Find where the given text appears and provide that cell's center as [x, y] coordinate. 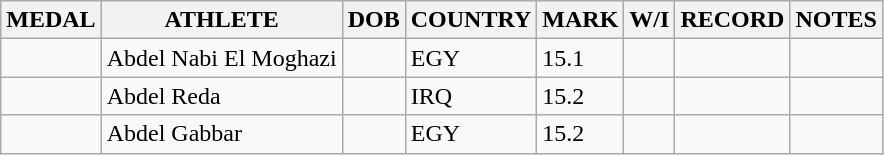
DOB [374, 20]
RECORD [732, 20]
MARK [580, 20]
Abdel Nabi El Moghazi [222, 58]
MEDAL [51, 20]
ATHLETE [222, 20]
COUNTRY [471, 20]
NOTES [836, 20]
W/I [650, 20]
Abdel Gabbar [222, 134]
Abdel Reda [222, 96]
15.1 [580, 58]
IRQ [471, 96]
